Extract the (X, Y) coordinate from the center of the cell holding the provided text.  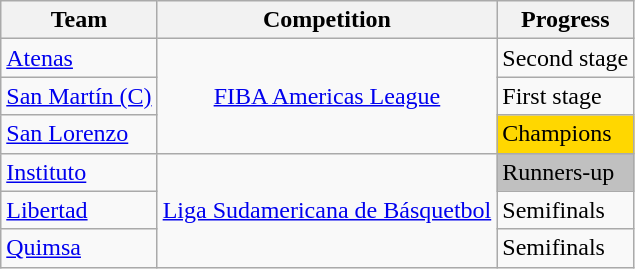
Quimsa (79, 248)
FIBA Americas League (327, 96)
First stage (566, 96)
San Lorenzo (79, 134)
Progress (566, 20)
Instituto (79, 172)
Champions (566, 134)
San Martín (C) (79, 96)
Team (79, 20)
Atenas (79, 58)
Competition (327, 20)
Liga Sudamericana de Básquetbol (327, 210)
Libertad (79, 210)
Second stage (566, 58)
Runners-up (566, 172)
